Return the (x, y) coordinate for the center point of the cell that contains the specified text.  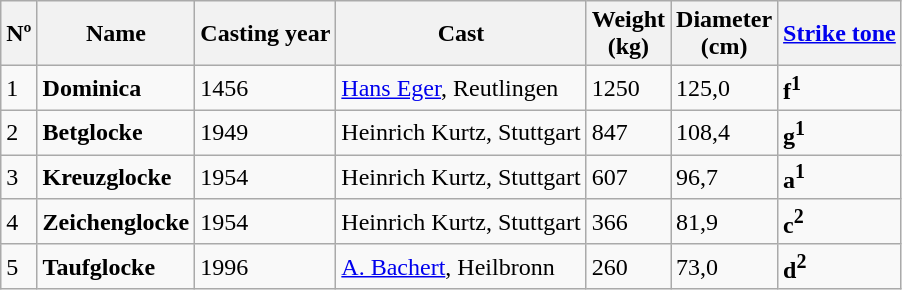
73,0 (724, 266)
Weight(kg) (628, 34)
g1 (840, 132)
81,9 (724, 222)
d2 (840, 266)
Nº (19, 34)
Diameter(cm) (724, 34)
96,7 (724, 178)
2 (19, 132)
1456 (266, 88)
Cast (461, 34)
260 (628, 266)
1 (19, 88)
607 (628, 178)
125,0 (724, 88)
Zeichenglocke (116, 222)
5 (19, 266)
1949 (266, 132)
108,4 (724, 132)
c2 (840, 222)
Casting year (266, 34)
1250 (628, 88)
a1 (840, 178)
Betglocke (116, 132)
Dominica (116, 88)
Taufglocke (116, 266)
Kreuzglocke (116, 178)
366 (628, 222)
3 (19, 178)
847 (628, 132)
Hans Eger, Reutlingen (461, 88)
Name (116, 34)
1996 (266, 266)
4 (19, 222)
f1 (840, 88)
A. Bachert, Heilbronn (461, 266)
Strike tone (840, 34)
